Find where the given text appears and provide that cell's center as (x, y) coordinate. 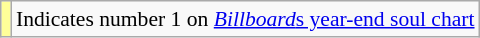
Indicates number 1 on Billboards year-end soul chart (246, 19)
